Extract the (X, Y) coordinate from the center of the cell holding the provided text.  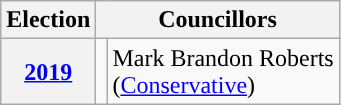
Mark Brandon Roberts(Conservative) (223, 72)
2019 (48, 72)
Election (48, 20)
Councillors (218, 20)
